Pinpoint the cell where the given text exists, returning its [X, Y] midpoint coordinate. 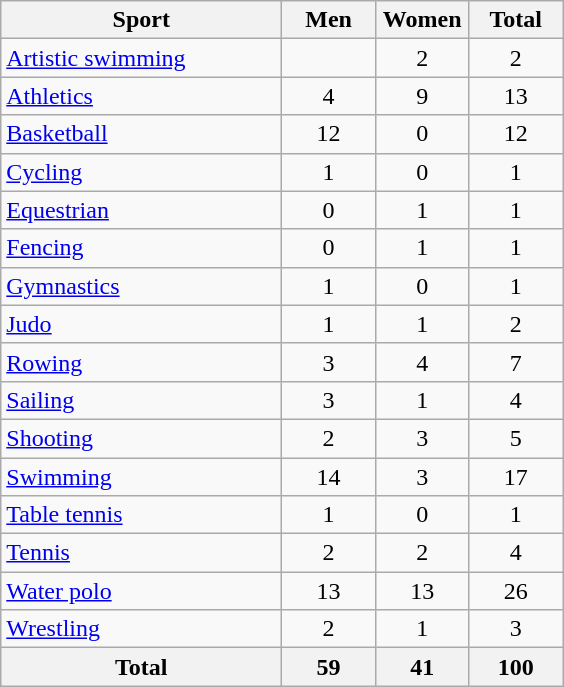
Tennis [142, 553]
59 [329, 667]
Judo [142, 324]
Shooting [142, 438]
Fencing [142, 248]
Rowing [142, 362]
41 [422, 667]
Wrestling [142, 629]
14 [329, 477]
Basketball [142, 134]
Athletics [142, 96]
Sport [142, 20]
Table tennis [142, 515]
Water polo [142, 591]
Equestrian [142, 210]
Men [329, 20]
Sailing [142, 400]
9 [422, 96]
100 [516, 667]
Women [422, 20]
26 [516, 591]
5 [516, 438]
Artistic swimming [142, 58]
Swimming [142, 477]
7 [516, 362]
Cycling [142, 172]
Gymnastics [142, 286]
17 [516, 477]
